Output the [x, y] coordinate of the center of the cell containing the given text.  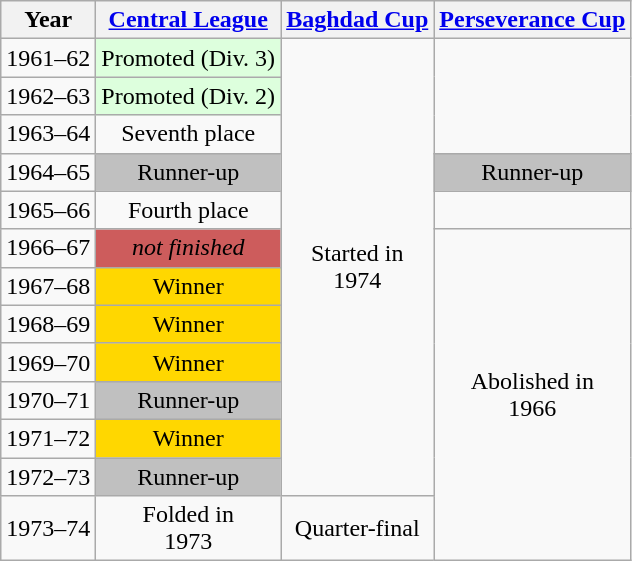
1966–67 [48, 248]
1970–71 [48, 400]
Quarter-final [358, 528]
Seventh place [188, 134]
Promoted (Div. 2) [188, 96]
not finished [188, 248]
Promoted (Div. 3) [188, 58]
1973–74 [48, 528]
Fourth place [188, 210]
Baghdad Cup [358, 20]
Started in1974 [358, 268]
1965–66 [48, 210]
1968–69 [48, 324]
Folded in1973 [188, 528]
1964–65 [48, 172]
Year [48, 20]
1961–62 [48, 58]
1969–70 [48, 362]
1972–73 [48, 477]
Central League [188, 20]
Perseverance Cup [532, 20]
1971–72 [48, 438]
1963–64 [48, 134]
1962–63 [48, 96]
1967–68 [48, 286]
Abolished in1966 [532, 395]
